Detect which cell encompasses the target text, then output its (x, y) center coordinate. 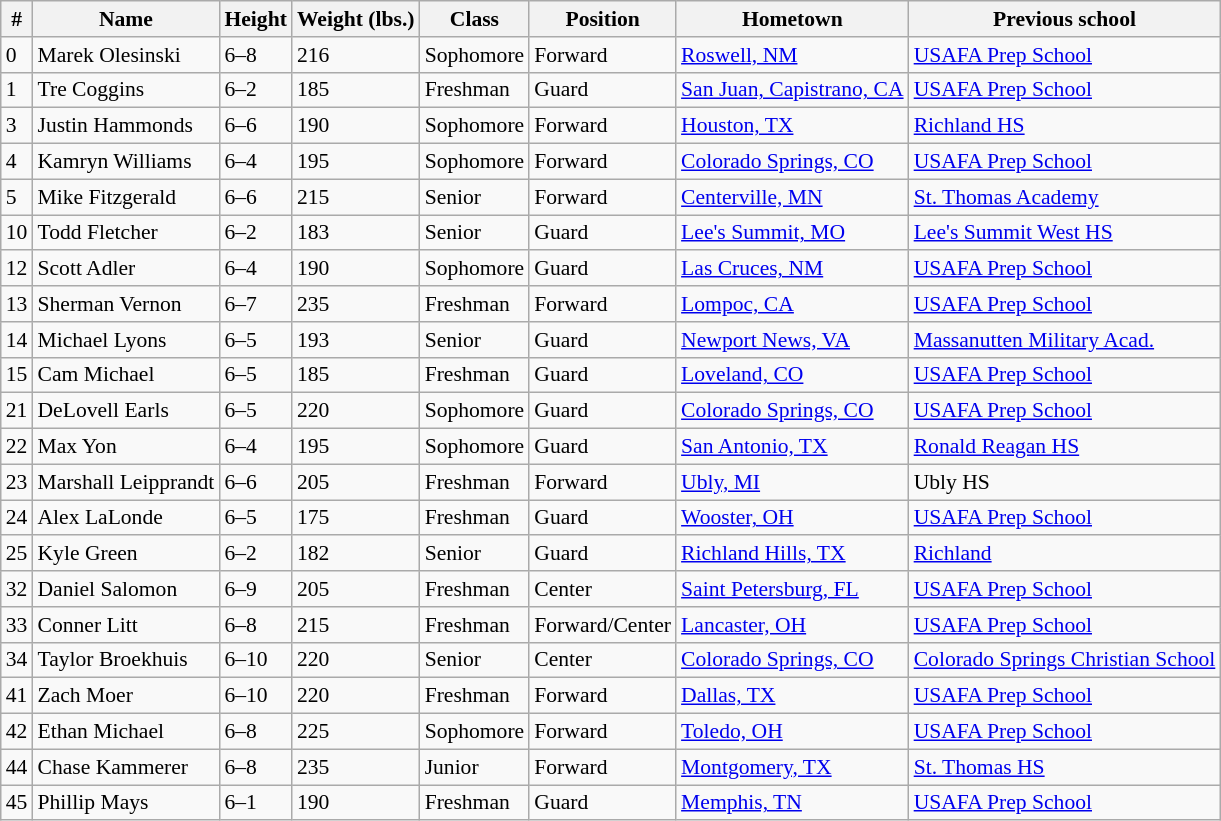
St. Thomas HS (1065, 767)
Name (126, 19)
22 (17, 447)
Forward/Center (602, 625)
Phillip Mays (126, 803)
33 (17, 625)
Memphis, TN (792, 803)
San Antonio, TX (792, 447)
0 (17, 55)
Kamryn Williams (126, 162)
Lompoc, CA (792, 304)
Scott Adler (126, 269)
Mike Fitzgerald (126, 197)
Ethan Michael (126, 732)
10 (17, 233)
6–9 (255, 589)
41 (17, 696)
Todd Fletcher (126, 233)
Lee's Summit West HS (1065, 233)
216 (356, 55)
45 (17, 803)
4 (17, 162)
San Juan, Capistrano, CA (792, 90)
Justin Hammonds (126, 126)
Cam Michael (126, 375)
Conner Litt (126, 625)
Lee's Summit, MO (792, 233)
Centerville, MN (792, 197)
Montgomery, TX (792, 767)
Max Yon (126, 447)
Weight (lbs.) (356, 19)
Richland HS (1065, 126)
42 (17, 732)
Chase Kammerer (126, 767)
Toledo, OH (792, 732)
5 (17, 197)
23 (17, 482)
32 (17, 589)
14 (17, 340)
175 (356, 518)
183 (356, 233)
Lancaster, OH (792, 625)
DeLovell Earls (126, 411)
Massanutten Military Acad. (1065, 340)
Tre Coggins (126, 90)
225 (356, 732)
13 (17, 304)
Houston, TX (792, 126)
Richland (1065, 554)
6–1 (255, 803)
Ubly HS (1065, 482)
# (17, 19)
Newport News, VA (792, 340)
6–7 (255, 304)
Roswell, NM (792, 55)
1 (17, 90)
Ubly, MI (792, 482)
Position (602, 19)
Richland Hills, TX (792, 554)
St. Thomas Academy (1065, 197)
Kyle Green (126, 554)
Dallas, TX (792, 696)
15 (17, 375)
Class (475, 19)
44 (17, 767)
21 (17, 411)
25 (17, 554)
3 (17, 126)
34 (17, 660)
Height (255, 19)
Las Cruces, NM (792, 269)
Michael Lyons (126, 340)
Previous school (1065, 19)
Hometown (792, 19)
Colorado Springs Christian School (1065, 660)
Junior (475, 767)
Marshall Leipprandt (126, 482)
193 (356, 340)
182 (356, 554)
Alex LaLonde (126, 518)
Loveland, CO (792, 375)
Ronald Reagan HS (1065, 447)
Sherman Vernon (126, 304)
12 (17, 269)
Zach Moer (126, 696)
Saint Petersburg, FL (792, 589)
Wooster, OH (792, 518)
24 (17, 518)
Daniel Salomon (126, 589)
Taylor Broekhuis (126, 660)
Marek Olesinski (126, 55)
